Identify which cell holds the provided text, then report its (X, Y) central coordinate. 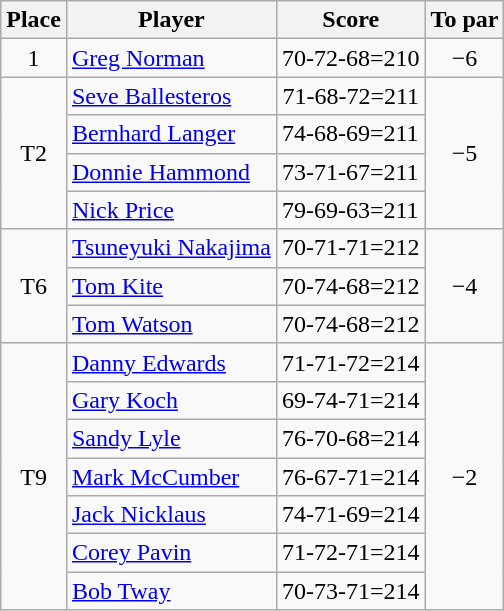
Seve Ballesteros (171, 96)
Mark McCumber (171, 477)
Danny Edwards (171, 362)
71-68-72=211 (350, 96)
−2 (464, 476)
70-73-71=214 (350, 591)
To par (464, 20)
Tom Kite (171, 286)
Score (350, 20)
70-72-68=210 (350, 58)
Donnie Hammond (171, 172)
74-71-69=214 (350, 515)
79-69-63=211 (350, 210)
Bernhard Langer (171, 134)
71-72-71=214 (350, 553)
Corey Pavin (171, 553)
Jack Nicklaus (171, 515)
−5 (464, 153)
70-71-71=212 (350, 248)
Gary Koch (171, 400)
73-71-67=211 (350, 172)
Greg Norman (171, 58)
T6 (34, 286)
Tom Watson (171, 324)
76-67-71=214 (350, 477)
T9 (34, 476)
Place (34, 20)
74-68-69=211 (350, 134)
Tsuneyuki Nakajima (171, 248)
69-74-71=214 (350, 400)
−4 (464, 286)
Bob Tway (171, 591)
Sandy Lyle (171, 438)
T2 (34, 153)
1 (34, 58)
Player (171, 20)
71-71-72=214 (350, 362)
Nick Price (171, 210)
76-70-68=214 (350, 438)
−6 (464, 58)
